Detect which cell encompasses the target text, then output its (x, y) center coordinate. 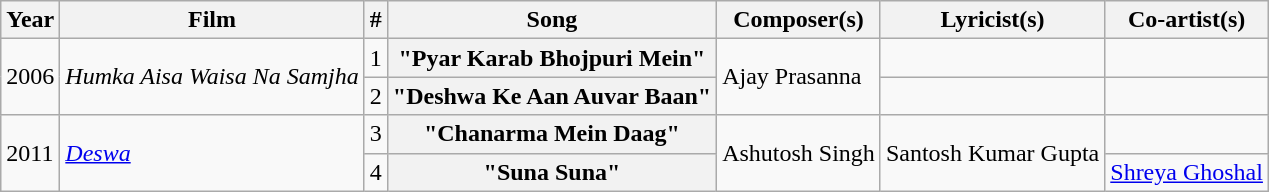
2011 (30, 153)
Deswa (212, 153)
Shreya Ghoshal (1187, 172)
Ashutosh Singh (799, 153)
Song (552, 20)
2 (376, 96)
Humka Aisa Waisa Na Samjha (212, 77)
Lyricist(s) (992, 20)
1 (376, 58)
"Chanarma Mein Daag" (552, 134)
# (376, 20)
Santosh Kumar Gupta (992, 153)
"Deshwa Ke Aan Auvar Baan" (552, 96)
2006 (30, 77)
"Pyar Karab Bhojpuri Mein" (552, 58)
Co-artist(s) (1187, 20)
Year (30, 20)
Ajay Prasanna (799, 77)
Film (212, 20)
4 (376, 172)
3 (376, 134)
Composer(s) (799, 20)
"Suna Suna" (552, 172)
